Search for the cell housing the specified text and yield its [x, y] center coordinate. 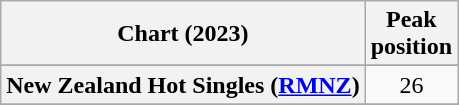
Peakposition [411, 34]
Chart (2023) [183, 34]
26 [411, 85]
New Zealand Hot Singles (RMNZ) [183, 85]
